Provide the (x, y) coordinate of the cell's center where the given text is located.  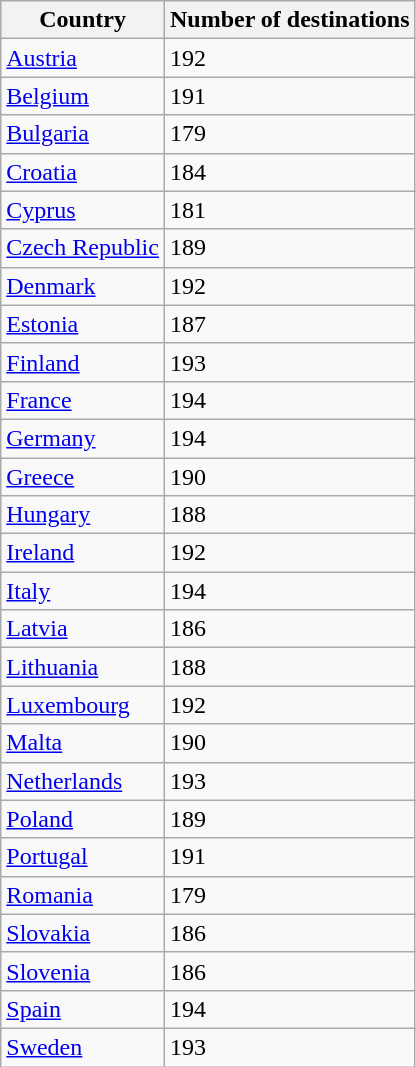
Czech Republic (83, 248)
Number of destinations (290, 20)
181 (290, 210)
Croatia (83, 172)
Malta (83, 743)
France (83, 400)
Ireland (83, 553)
Denmark (83, 286)
Hungary (83, 515)
Estonia (83, 324)
184 (290, 172)
187 (290, 324)
Latvia (83, 629)
Country (83, 20)
Italy (83, 591)
Belgium (83, 96)
Lithuania (83, 667)
Finland (83, 362)
Germany (83, 438)
Cyprus (83, 210)
Netherlands (83, 781)
Sweden (83, 1047)
Slovenia (83, 971)
Luxembourg (83, 705)
Spain (83, 1009)
Romania (83, 895)
Portugal (83, 857)
Slovakia (83, 933)
Greece (83, 477)
Austria (83, 58)
Poland (83, 819)
Bulgaria (83, 134)
